Pinpoint the cell where the given text exists, returning its [x, y] midpoint coordinate. 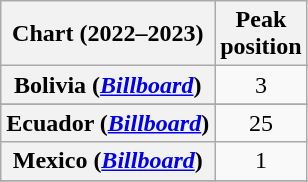
Peakposition [261, 34]
Chart (2022–2023) [108, 34]
3 [261, 85]
Mexico (Billboard) [108, 161]
Ecuador (Billboard) [108, 123]
1 [261, 161]
25 [261, 123]
Bolivia (Billboard) [108, 85]
